Provide the (x, y) coordinate of the cell's center where the given text is located.  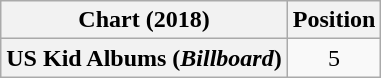
5 (334, 58)
Position (334, 20)
US Kid Albums (Billboard) (144, 58)
Chart (2018) (144, 20)
